From the cell containing the given text, extract its center point as (x, y) coordinate. 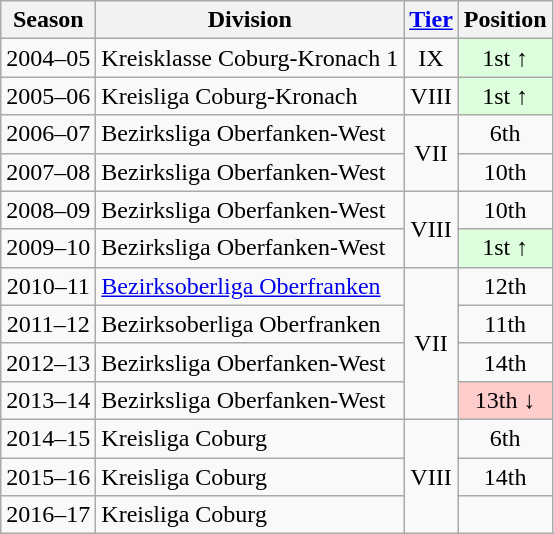
IX (432, 58)
Tier (432, 20)
2005–06 (48, 96)
2012–13 (48, 362)
11th (505, 324)
2008–09 (48, 210)
Position (505, 20)
2009–10 (48, 248)
2015–16 (48, 477)
2011–12 (48, 324)
Season (48, 20)
2016–17 (48, 515)
13th ↓ (505, 400)
2004–05 (48, 58)
Kreisklasse Coburg-Kronach 1 (250, 58)
2007–08 (48, 172)
Division (250, 20)
2006–07 (48, 134)
Kreisliga Coburg-Kronach (250, 96)
2013–14 (48, 400)
2010–11 (48, 286)
2014–15 (48, 438)
12th (505, 286)
